Output the [x, y] coordinate of the center of the cell containing the given text.  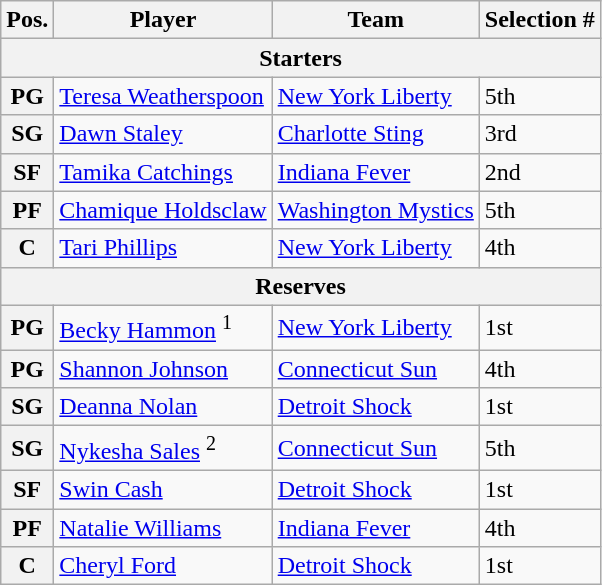
Pos. [28, 20]
Selection # [540, 20]
Starters [301, 58]
Reserves [301, 286]
Shannon Johnson [163, 369]
Tamika Catchings [163, 172]
Team [376, 20]
Deanna Nolan [163, 407]
Nykesha Sales 2 [163, 448]
Cheryl Ford [163, 566]
Washington Mystics [376, 210]
Chamique Holdsclaw [163, 210]
Tari Phillips [163, 248]
Swin Cash [163, 489]
3rd [540, 134]
Charlotte Sting [376, 134]
Player [163, 20]
Dawn Staley [163, 134]
2nd [540, 172]
Teresa Weatherspoon [163, 96]
Natalie Williams [163, 528]
Becky Hammon 1 [163, 328]
